Find where the given text appears and provide that cell's center as (x, y) coordinate. 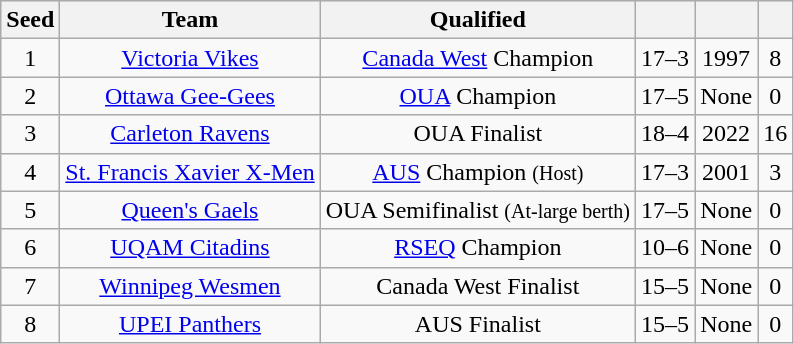
2 (30, 96)
Queen's Gaels (190, 210)
OUA Semifinalist (At-large berth) (478, 210)
Canada West Finalist (478, 286)
Canada West Champion (478, 58)
AUS Finalist (478, 324)
Victoria Vikes (190, 58)
Qualified (478, 20)
UQAM Citadins (190, 248)
16 (776, 134)
Seed (30, 20)
18–4 (666, 134)
UPEI Panthers (190, 324)
Winnipeg Wesmen (190, 286)
Carleton Ravens (190, 134)
1 (30, 58)
AUS Champion (Host) (478, 172)
1997 (726, 58)
Ottawa Gee-Gees (190, 96)
OUA Finalist (478, 134)
OUA Champion (478, 96)
4 (30, 172)
7 (30, 286)
Team (190, 20)
St. Francis Xavier X-Men (190, 172)
5 (30, 210)
6 (30, 248)
RSEQ Champion (478, 248)
10–6 (666, 248)
2022 (726, 134)
2001 (726, 172)
